Return (x, y) of the center of cell containing provided text 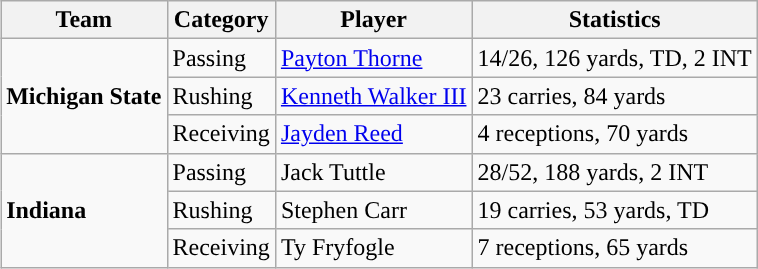
28/52, 188 yards, 2 INT (614, 172)
23 carries, 84 yards (614, 96)
Payton Thorne (374, 58)
4 receptions, 70 yards (614, 134)
Michigan State (84, 96)
Statistics (614, 20)
Jack Tuttle (374, 172)
Jayden Reed (374, 134)
14/26, 126 yards, TD, 2 INT (614, 58)
Indiana (84, 210)
Ty Fryfogle (374, 248)
Kenneth Walker III (374, 96)
Team (84, 20)
Stephen Carr (374, 210)
7 receptions, 65 yards (614, 248)
19 carries, 53 yards, TD (614, 210)
Player (374, 20)
Category (221, 20)
